Output the [x, y] coordinate of the center of the cell containing the given text.  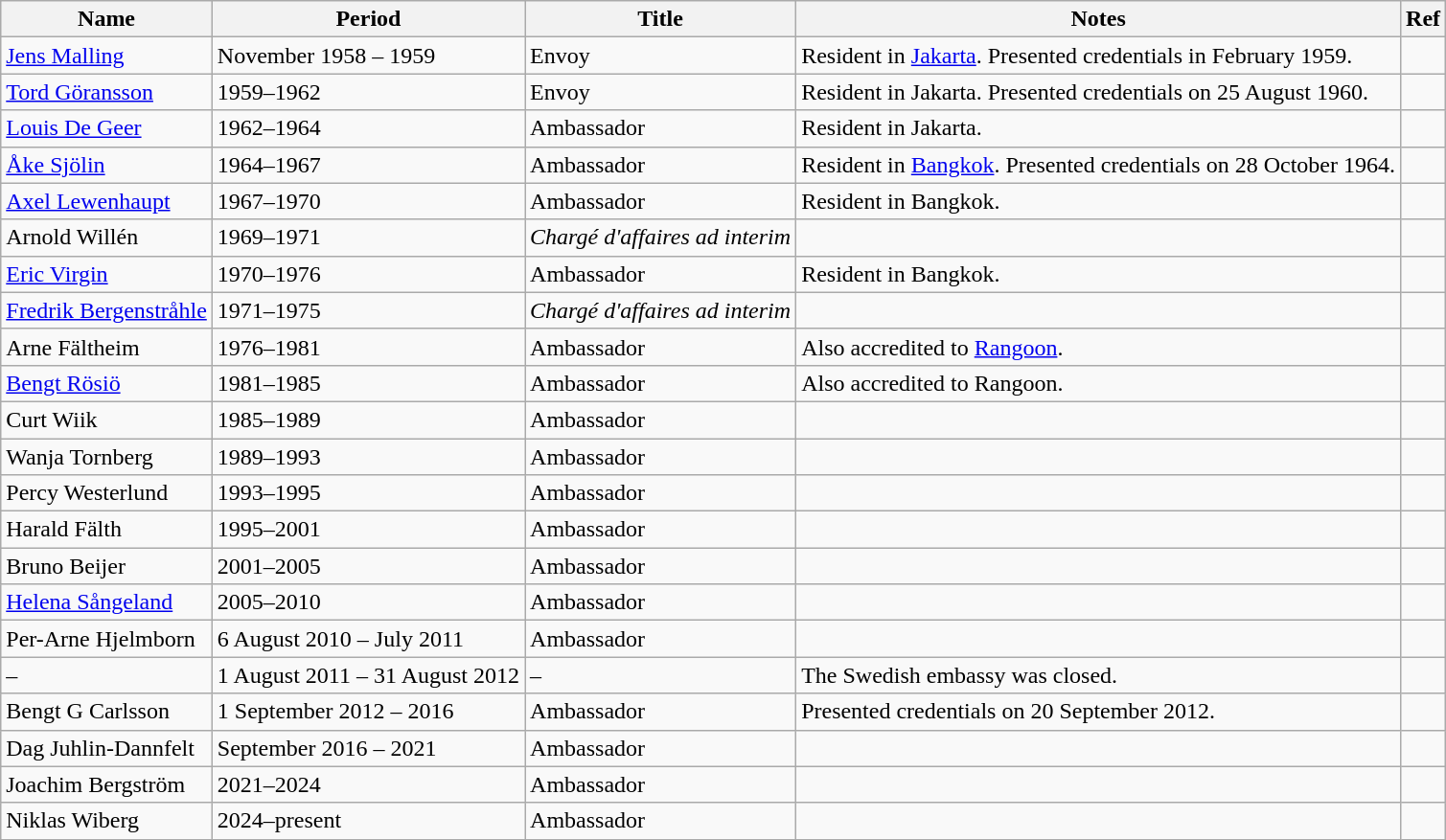
Joachim Bergström [107, 784]
Arne Fältheim [107, 347]
2005–2010 [368, 602]
Name [107, 19]
Resident in Jakarta. Presented credentials on 25 August 1960. [1098, 92]
Eric Virgin [107, 274]
Tord Göransson [107, 92]
Dag Juhlin-Dannfelt [107, 748]
Curt Wiik [107, 420]
November 1958 – 1959 [368, 56]
2024–present [368, 821]
1970–1976 [368, 274]
Arnold Willén [107, 238]
Resident in Jakarta. [1098, 128]
1995–2001 [368, 530]
1993–1995 [368, 493]
Resident in Bangkok. Presented credentials on 28 October 1964. [1098, 165]
1971–1975 [368, 310]
The Swedish embassy was closed. [1098, 675]
Harald Fälth [107, 530]
Ref [1424, 19]
Percy Westerlund [107, 493]
Niklas Wiberg [107, 821]
Bruno Beijer [107, 566]
Helena Sångeland [107, 602]
Resident in Jakarta. Presented credentials in February 1959. [1098, 56]
1964–1967 [368, 165]
1976–1981 [368, 347]
Per-Arne Hjelmborn [107, 639]
Bengt Rösiö [107, 383]
2021–2024 [368, 784]
1959–1962 [368, 92]
Wanja Tornberg [107, 457]
1981–1985 [368, 383]
1 September 2012 – 2016 [368, 712]
1989–1993 [368, 457]
Fredrik Bergenstråhle [107, 310]
6 August 2010 – July 2011 [368, 639]
Åke Sjölin [107, 165]
Jens Malling [107, 56]
Presented credentials on 20 September 2012. [1098, 712]
September 2016 – 2021 [368, 748]
Title [661, 19]
Bengt G Carlsson [107, 712]
Axel Lewenhaupt [107, 201]
1967–1970 [368, 201]
1985–1989 [368, 420]
Period [368, 19]
Louis De Geer [107, 128]
1 August 2011 – 31 August 2012 [368, 675]
Notes [1098, 19]
1962–1964 [368, 128]
1969–1971 [368, 238]
2001–2005 [368, 566]
